Provide the (X, Y) coordinate of the cell's center where the given text is located.  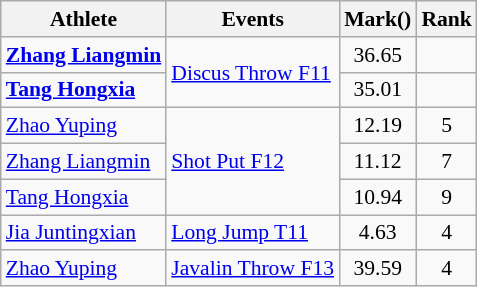
7 (446, 162)
10.94 (378, 197)
12.19 (378, 126)
Jia Juntingxian (84, 233)
9 (446, 197)
39.59 (378, 269)
11.12 (378, 162)
Shot Put F12 (252, 162)
Rank (446, 19)
Long Jump T11 (252, 233)
Events (252, 19)
36.65 (378, 55)
5 (446, 126)
35.01 (378, 90)
Javalin Throw F13 (252, 269)
Discus Throw F11 (252, 72)
Mark() (378, 19)
Athlete (84, 19)
4.63 (378, 233)
